Output the [X, Y] coordinate of the center of the cell containing the given text.  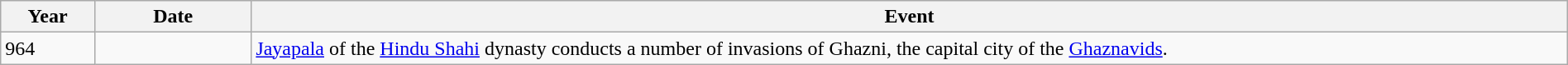
Jayapala of the Hindu Shahi dynasty conducts a number of invasions of Ghazni, the capital city of the Ghaznavids. [910, 48]
964 [48, 48]
Event [910, 17]
Year [48, 17]
Date [172, 17]
